Pinpoint the cell where the given text exists, returning its [x, y] midpoint coordinate. 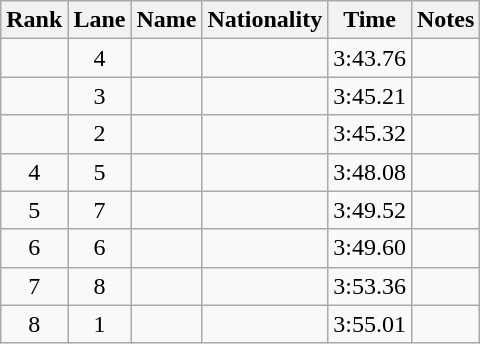
Nationality [265, 20]
Notes [445, 20]
Lane [100, 20]
3:45.21 [370, 96]
3:49.52 [370, 210]
Rank [34, 20]
3:43.76 [370, 58]
3:55.01 [370, 324]
Name [166, 20]
Time [370, 20]
3:53.36 [370, 286]
3:45.32 [370, 134]
1 [100, 324]
3:49.60 [370, 248]
3 [100, 96]
3:48.08 [370, 172]
2 [100, 134]
